Output the (X, Y) coordinate of the center of the cell containing the given text.  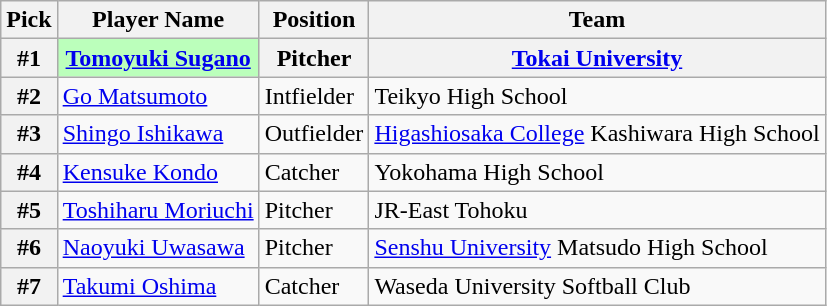
Position (314, 20)
#5 (29, 210)
Shingo Ishikawa (158, 134)
Go Matsumoto (158, 96)
Player Name (158, 20)
Intfielder (314, 96)
Higashiosaka College Kashiwara High School (597, 134)
Tomoyuki Sugano (158, 58)
Senshu University Matsudo High School (597, 248)
Yokohama High School (597, 172)
Toshiharu Moriuchi (158, 210)
#6 (29, 248)
Tokai University (597, 58)
Outfielder (314, 134)
#3 (29, 134)
Pick (29, 20)
Team (597, 20)
#2 (29, 96)
#1 (29, 58)
Teikyo High School (597, 96)
Takumi Oshima (158, 286)
#4 (29, 172)
Naoyuki Uwasawa (158, 248)
JR-East Tohoku (597, 210)
Kensuke Kondo (158, 172)
#7 (29, 286)
Waseda University Softball Club (597, 286)
